Pinpoint the cell where the given text exists, returning its [x, y] midpoint coordinate. 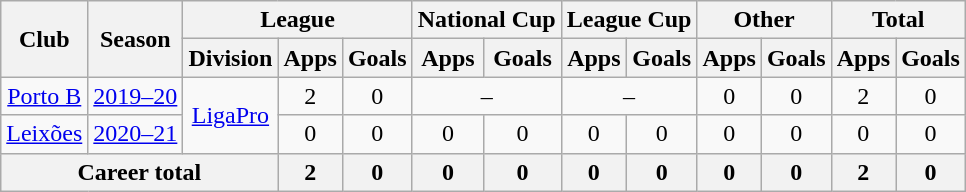
League [298, 20]
Other [764, 20]
2019–20 [136, 96]
Division [230, 58]
Leixões [44, 134]
LigaPro [230, 115]
Total [898, 20]
Season [136, 39]
National Cup [486, 20]
2020–21 [136, 134]
League Cup [629, 20]
Club [44, 39]
Porto B [44, 96]
Career total [140, 172]
